Locate the cell with the specified text and output its [x, y] center coordinate. 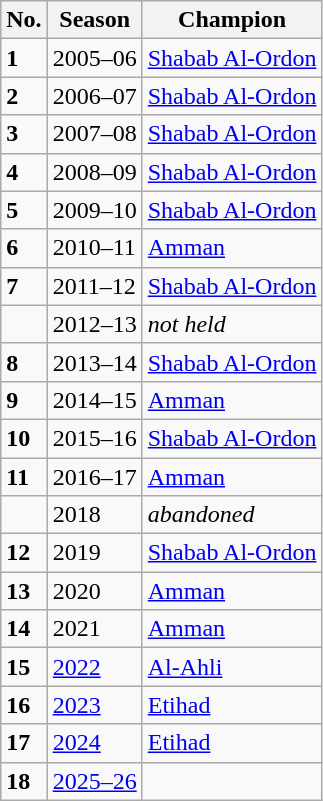
13 [24, 591]
2005–06 [94, 58]
2008–09 [94, 172]
2021 [94, 629]
2009–10 [94, 210]
2013–14 [94, 362]
3 [24, 134]
8 [24, 362]
5 [24, 210]
4 [24, 172]
1 [24, 58]
17 [24, 743]
2016–17 [94, 477]
2006–07 [94, 96]
15 [24, 667]
2023 [94, 705]
16 [24, 705]
14 [24, 629]
2022 [94, 667]
7 [24, 286]
6 [24, 248]
11 [24, 477]
Season [94, 20]
2019 [94, 553]
2018 [94, 515]
2024 [94, 743]
Al-Ahli [232, 667]
2012–13 [94, 324]
18 [24, 781]
10 [24, 438]
2011–12 [94, 286]
Champion [232, 20]
not held [232, 324]
2014–15 [94, 400]
2015–16 [94, 438]
2010–11 [94, 248]
2 [24, 96]
abandoned [232, 515]
2020 [94, 591]
2007–08 [94, 134]
12 [24, 553]
No. [24, 20]
2025–26 [94, 781]
9 [24, 400]
